Search for the cell housing the specified text and yield its (x, y) center coordinate. 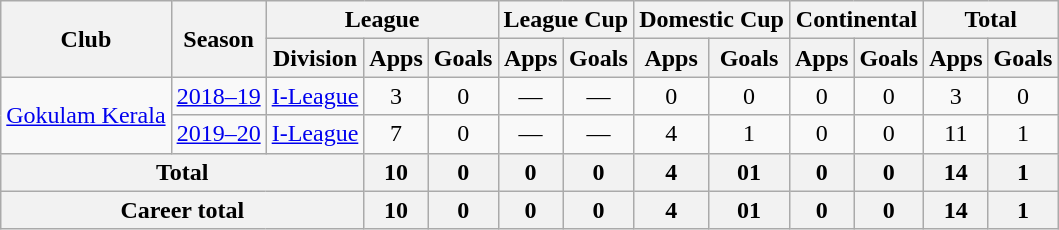
Division (315, 58)
Club (86, 39)
2018–19 (218, 96)
Career total (182, 210)
2019–20 (218, 134)
Gokulam Kerala (86, 115)
Domestic Cup (712, 20)
Season (218, 39)
7 (396, 134)
League Cup (566, 20)
Continental (856, 20)
11 (956, 134)
League (382, 20)
